Capture the cell that displays the provided text and extract its (x, y) central coordinate. 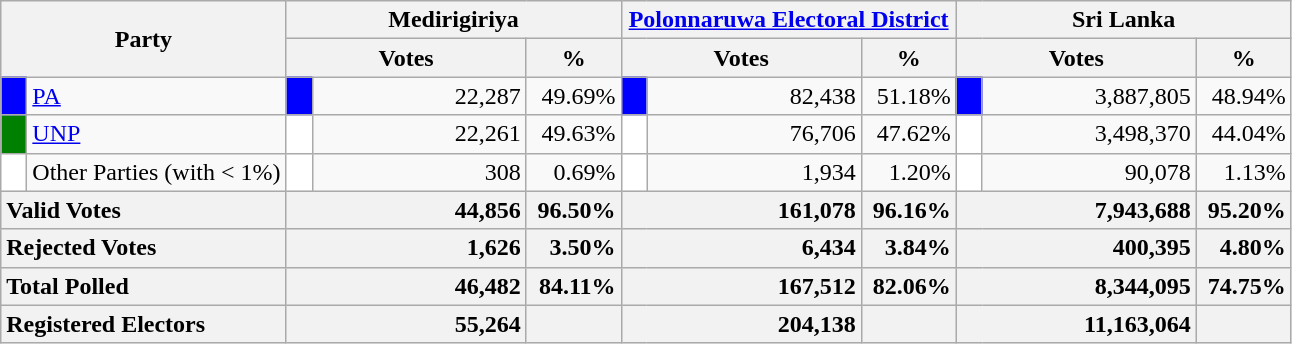
1,934 (754, 172)
74.75% (1244, 286)
3.84% (908, 248)
48.94% (1244, 96)
UNP (156, 134)
Total Polled (144, 286)
55,264 (406, 324)
95.20% (1244, 210)
3,887,805 (1089, 96)
3.50% (574, 248)
3,498,370 (1089, 134)
49.63% (574, 134)
44,856 (406, 210)
Medirigiriya (454, 20)
167,512 (741, 286)
22,261 (419, 134)
400,395 (1076, 248)
Other Parties (with < 1%) (156, 172)
76,706 (754, 134)
6,434 (741, 248)
Valid Votes (144, 210)
49.69% (574, 96)
82,438 (754, 96)
Sri Lanka (1124, 20)
1.20% (908, 172)
Rejected Votes (144, 248)
51.18% (908, 96)
46,482 (406, 286)
204,138 (741, 324)
Polonnaruwa Electoral District (788, 20)
84.11% (574, 286)
308 (419, 172)
96.16% (908, 210)
0.69% (574, 172)
7,943,688 (1076, 210)
4.80% (1244, 248)
1.13% (1244, 172)
Party (144, 39)
96.50% (574, 210)
90,078 (1089, 172)
161,078 (741, 210)
22,287 (419, 96)
PA (156, 96)
11,163,064 (1076, 324)
8,344,095 (1076, 286)
44.04% (1244, 134)
82.06% (908, 286)
1,626 (406, 248)
Registered Electors (144, 324)
47.62% (908, 134)
